Capture the cell that displays the provided text and extract its [x, y] central coordinate. 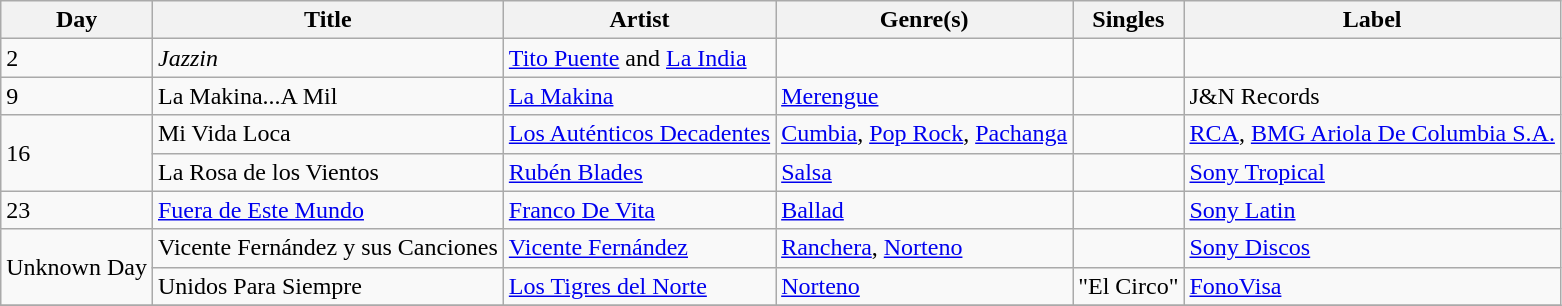
"El Circo" [1128, 286]
Genre(s) [924, 20]
La Makina...A Mil [328, 96]
RCA, BMG Ariola De Columbia S.A. [1372, 134]
Tito Puente and La India [639, 58]
Ranchera, Norteno [924, 248]
9 [77, 96]
Unidos Para Siempre [328, 286]
Mi Vida Loca [328, 134]
La Rosa de los Vientos [328, 172]
2 [77, 58]
La Makina [639, 96]
Vicente Fernández [639, 248]
Franco De Vita [639, 210]
Norteno [924, 286]
Fuera de Este Mundo [328, 210]
Ballad [924, 210]
Singles [1128, 20]
Jazzin [328, 58]
FonoVisa [1372, 286]
Sony Tropical [1372, 172]
Title [328, 20]
Sony Discos [1372, 248]
Cumbia, Pop Rock, Pachanga [924, 134]
J&N Records [1372, 96]
Los Auténticos Decadentes [639, 134]
Vicente Fernández y sus Canciones [328, 248]
23 [77, 210]
Rubén Blades [639, 172]
Los Tigres del Norte [639, 286]
Merengue [924, 96]
Unknown Day [77, 267]
16 [77, 153]
Artist [639, 20]
Salsa [924, 172]
Sony Latin [1372, 210]
Day [77, 20]
Label [1372, 20]
